Return the [x, y] coordinate for the center point of the cell that contains the specified text.  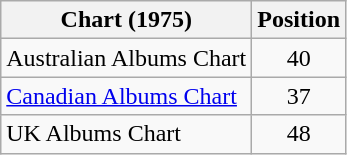
Australian Albums Chart [126, 58]
40 [299, 58]
48 [299, 134]
Chart (1975) [126, 20]
UK Albums Chart [126, 134]
37 [299, 96]
Position [299, 20]
Canadian Albums Chart [126, 96]
